Locate the cell with the specified text and output its (X, Y) center coordinate. 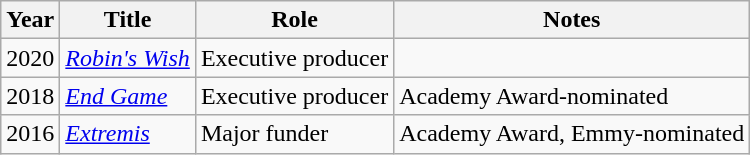
Major funder (294, 134)
2016 (30, 134)
Year (30, 20)
Robin's Wish (128, 58)
2018 (30, 96)
Academy Award-nominated (572, 96)
Notes (572, 20)
Academy Award, Emmy-nominated (572, 134)
Extremis (128, 134)
Role (294, 20)
End Game (128, 96)
2020 (30, 58)
Title (128, 20)
